For the text-containing cell, return its midpoint in [x, y] coordinate format. 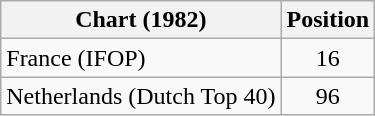
France (IFOP) [141, 58]
Netherlands (Dutch Top 40) [141, 96]
Position [328, 20]
16 [328, 58]
Chart (1982) [141, 20]
96 [328, 96]
